For the text-containing cell, return its midpoint in (x, y) coordinate format. 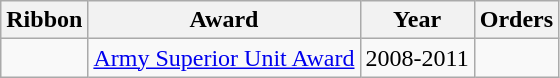
Orders (516, 20)
Army Superior Unit Award (224, 58)
Ribbon (44, 20)
Year (417, 20)
2008-2011 (417, 58)
Award (224, 20)
